Detect which cell encompasses the target text, then output its [x, y] center coordinate. 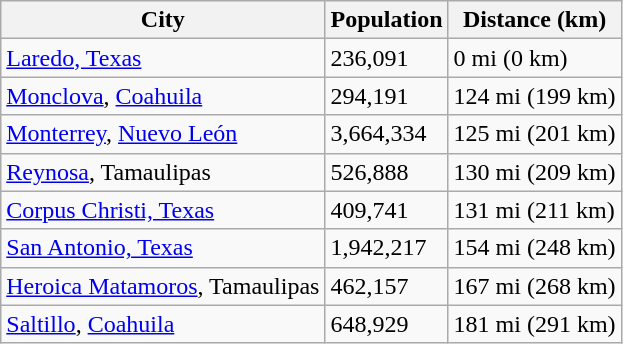
Monterrey, Nuevo León [163, 134]
167 mi (268 km) [534, 286]
Reynosa, Tamaulipas [163, 172]
125 mi (201 km) [534, 134]
526,888 [386, 172]
294,191 [386, 96]
Distance (km) [534, 20]
1,942,217 [386, 248]
Population [386, 20]
409,741 [386, 210]
San Antonio, Texas [163, 248]
City [163, 20]
648,929 [386, 324]
130 mi (209 km) [534, 172]
462,157 [386, 286]
Heroica Matamoros, Tamaulipas [163, 286]
Monclova, Coahuila [163, 96]
3,664,334 [386, 134]
236,091 [386, 58]
154 mi (248 km) [534, 248]
Saltillo, Coahuila [163, 324]
0 mi (0 km) [534, 58]
Corpus Christi, Texas [163, 210]
181 mi (291 km) [534, 324]
Laredo, Texas [163, 58]
131 mi (211 km) [534, 210]
124 mi (199 km) [534, 96]
